Search for the cell housing the specified text and yield its (x, y) center coordinate. 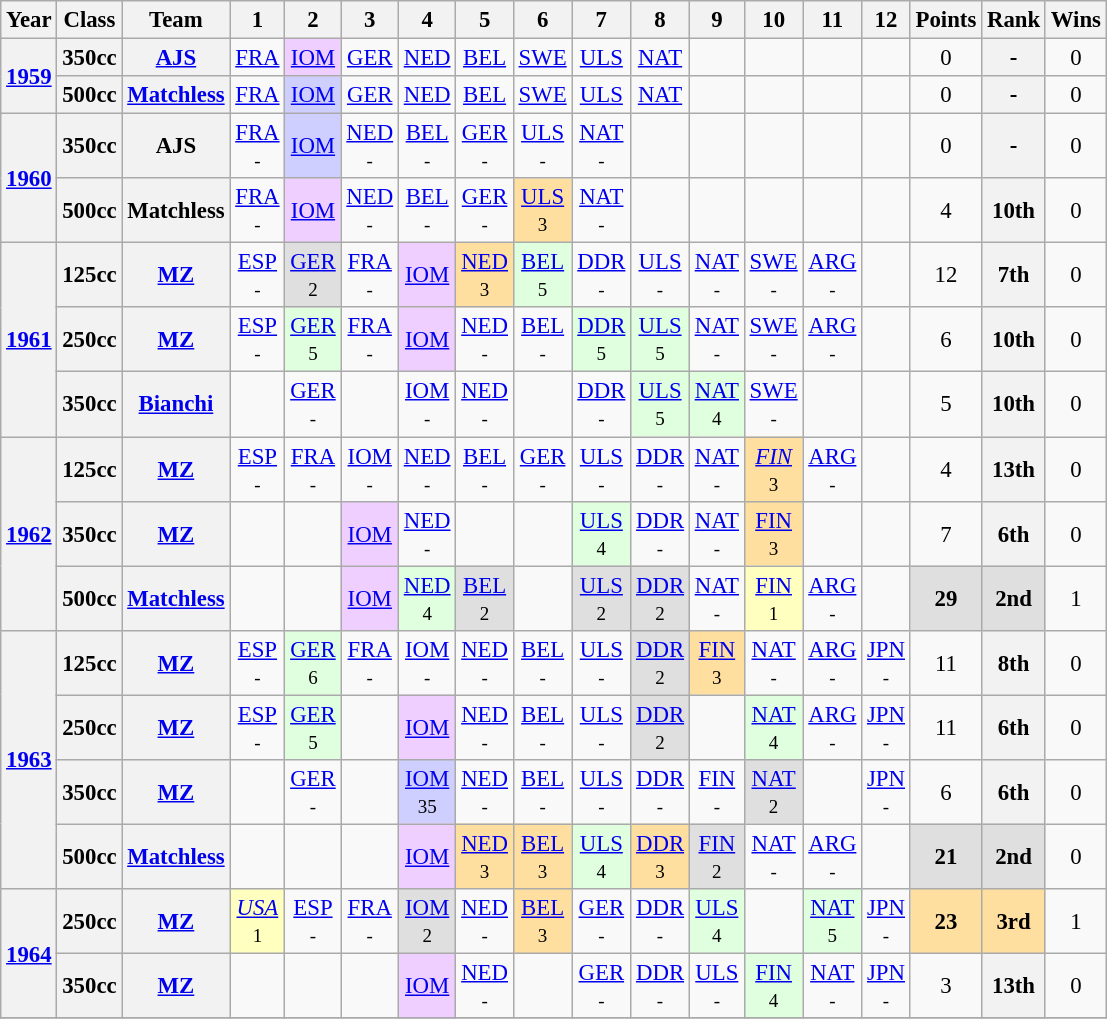
NAT2 (774, 792)
9 (716, 20)
NED4 (426, 598)
1962 (29, 534)
10 (774, 20)
ULS2 (602, 598)
USA1 (258, 922)
23 (946, 922)
8th (1014, 662)
IOM35 (426, 792)
7th (1014, 276)
21 (946, 856)
1963 (29, 759)
DDR5 (602, 340)
3rd (1014, 922)
FIN4 (774, 986)
BEL5 (542, 276)
Class (90, 20)
DDR3 (660, 856)
ULS3 (542, 210)
BEL2 (484, 598)
1959 (29, 76)
GER6 (313, 662)
8 (660, 20)
Year (29, 20)
Bianchi (176, 404)
GER2 (313, 276)
Team (176, 20)
Rank (1014, 20)
IOM2 (426, 922)
NAT5 (832, 922)
1961 (29, 340)
FIN1 (774, 598)
1960 (29, 178)
Wins (1076, 20)
FIN2 (716, 856)
2 (313, 20)
FIN- (716, 792)
Points (946, 20)
1964 (29, 954)
29 (946, 598)
